Detect which cell encompasses the target text, then output its [X, Y] center coordinate. 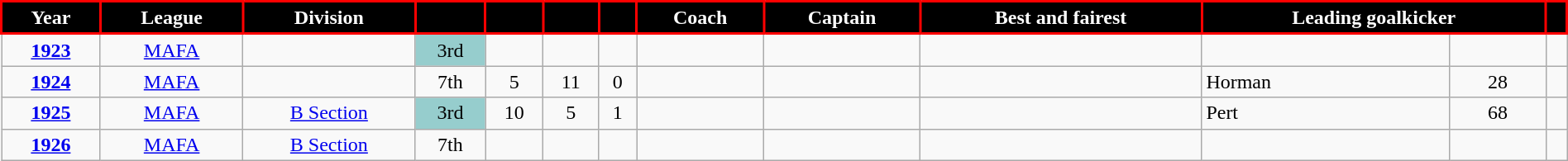
Leading goalkicker [1374, 18]
0 [618, 82]
Pert [1326, 113]
11 [571, 82]
Best and fairest [1060, 18]
68 [1497, 113]
1 [618, 113]
Coach [700, 18]
League [172, 18]
1923 [51, 50]
Year [51, 18]
1926 [51, 144]
10 [514, 113]
Horman [1326, 82]
28 [1497, 82]
1924 [51, 82]
Captain [842, 18]
1925 [51, 113]
Division [329, 18]
